Locate the cell with the specified text and output its (x, y) center coordinate. 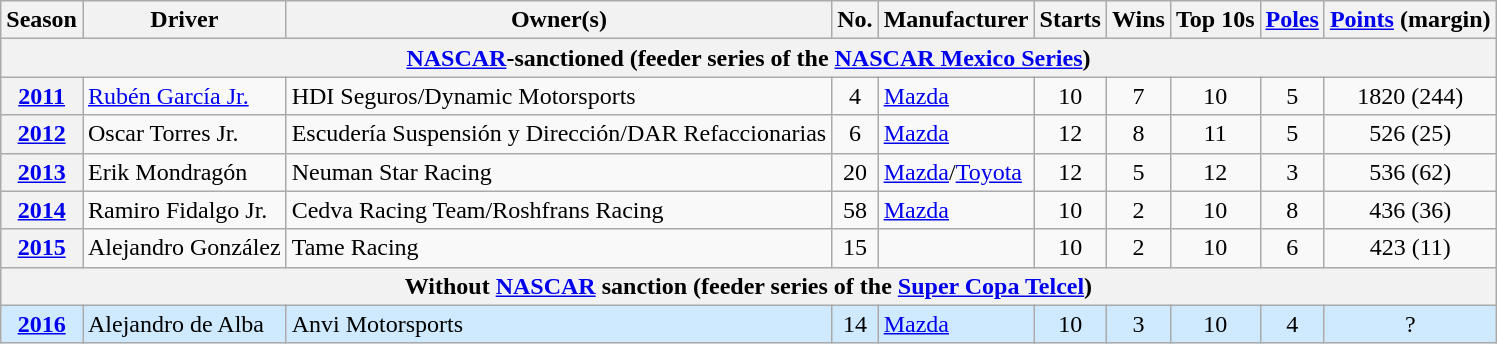
Points (margin) (1410, 20)
Alejandro González (184, 248)
Rubén García Jr. (184, 96)
No. (855, 20)
7 (1138, 96)
? (1410, 324)
526 (25) (1410, 134)
2011 (42, 96)
2016 (42, 324)
NASCAR-sanctioned (feeder series of the NASCAR Mexico Series) (748, 58)
423 (11) (1410, 248)
Driver (184, 20)
Owner(s) (559, 20)
15 (855, 248)
Mazda/Toyota (956, 172)
Top 10s (1215, 20)
Poles (1292, 20)
2012 (42, 134)
2014 (42, 210)
Wins (1138, 20)
2013 (42, 172)
Escudería Suspensión y Dirección/DAR Refaccionarias (559, 134)
2015 (42, 248)
20 (855, 172)
1820 (244) (1410, 96)
Alejandro de Alba (184, 324)
Ramiro Fidalgo Jr. (184, 210)
Starts (1070, 20)
Manufacturer (956, 20)
HDI Seguros/Dynamic Motorsports (559, 96)
58 (855, 210)
Tame Racing (559, 248)
436 (36) (1410, 210)
Oscar Torres Jr. (184, 134)
Season (42, 20)
11 (1215, 134)
Anvi Motorsports (559, 324)
Without NASCAR sanction (feeder series of the Super Copa Telcel) (748, 286)
536 (62) (1410, 172)
Neuman Star Racing (559, 172)
Cedva Racing Team/Roshfrans Racing (559, 210)
Erik Mondragón (184, 172)
14 (855, 324)
